Identify which cell holds the provided text, then report its [x, y] central coordinate. 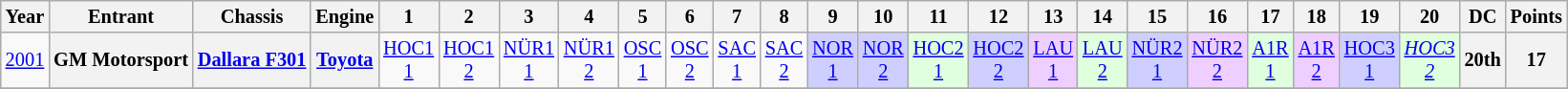
Chassis [252, 16]
Engine [344, 16]
9 [833, 16]
SAC2 [784, 60]
HOC11 [409, 60]
NOR1 [833, 60]
HOC22 [998, 60]
3 [529, 16]
NÜR22 [1217, 60]
LAU1 [1053, 60]
20th [1483, 60]
5 [642, 16]
GM Motorsport [120, 60]
19 [1370, 16]
HOC32 [1429, 60]
20 [1429, 16]
16 [1217, 16]
OSC2 [690, 60]
DC [1483, 16]
11 [938, 16]
NOR2 [883, 60]
A1R1 [1270, 60]
Year [25, 16]
13 [1053, 16]
12 [998, 16]
6 [690, 16]
OSC1 [642, 60]
A1R2 [1317, 60]
8 [784, 16]
NÜR21 [1158, 60]
2001 [25, 60]
14 [1103, 16]
Points [1536, 16]
2 [468, 16]
NÜR12 [589, 60]
HOC12 [468, 60]
Entrant [120, 16]
HOC31 [1370, 60]
18 [1317, 16]
SAC1 [736, 60]
1 [409, 16]
10 [883, 16]
15 [1158, 16]
7 [736, 16]
LAU2 [1103, 60]
Toyota [344, 60]
4 [589, 16]
Dallara F301 [252, 60]
NÜR11 [529, 60]
HOC21 [938, 60]
